For the text-containing cell, return its midpoint in (x, y) coordinate format. 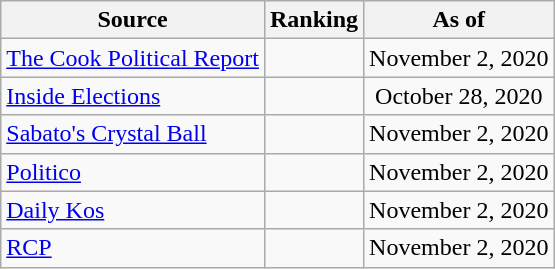
October 28, 2020 (459, 96)
Sabato's Crystal Ball (133, 134)
Politico (133, 172)
Inside Elections (133, 96)
RCP (133, 248)
Daily Kos (133, 210)
Source (133, 20)
Ranking (314, 20)
The Cook Political Report (133, 58)
As of (459, 20)
